For the text-containing cell, return its midpoint in [X, Y] coordinate format. 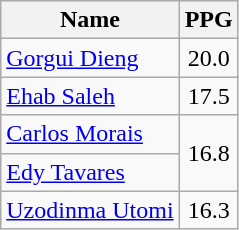
16.8 [208, 153]
16.3 [208, 210]
PPG [208, 20]
Name [90, 20]
Edy Tavares [90, 172]
17.5 [208, 96]
Gorgui Dieng [90, 58]
Carlos Morais [90, 134]
Uzodinma Utomi [90, 210]
Ehab Saleh [90, 96]
20.0 [208, 58]
